Provide the [x, y] coordinate of the cell's center where the given text is located.  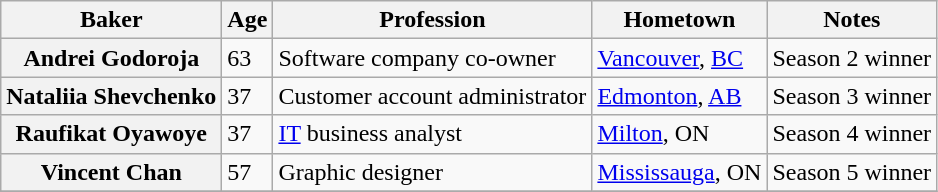
Baker [112, 20]
IT business analyst [432, 134]
Season 5 winner [852, 172]
Season 2 winner [852, 58]
57 [248, 172]
Vancouver, BC [680, 58]
Customer account administrator [432, 96]
Season 3 winner [852, 96]
Vincent Chan [112, 172]
Hometown [680, 20]
Andrei Godoroja [112, 58]
Raufikat Oyawoye [112, 134]
63 [248, 58]
Milton, ON [680, 134]
Mississauga, ON [680, 172]
Season 4 winner [852, 134]
Graphic designer [432, 172]
Age [248, 20]
Software company co-owner [432, 58]
Profession [432, 20]
Nataliia Shevchenko [112, 96]
Notes [852, 20]
Edmonton, AB [680, 96]
